Return (X, Y) of the center of cell containing provided text 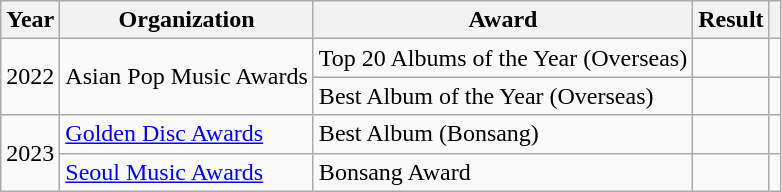
Organization (187, 20)
Result (731, 20)
Top 20 Albums of the Year (Overseas) (502, 58)
Golden Disc Awards (187, 134)
Award (502, 20)
Bonsang Award (502, 172)
Best Album (Bonsang) (502, 134)
Asian Pop Music Awards (187, 77)
Best Album of the Year (Overseas) (502, 96)
2022 (30, 77)
Year (30, 20)
Seoul Music Awards (187, 172)
2023 (30, 153)
